Capture the cell that displays the provided text and extract its [x, y] central coordinate. 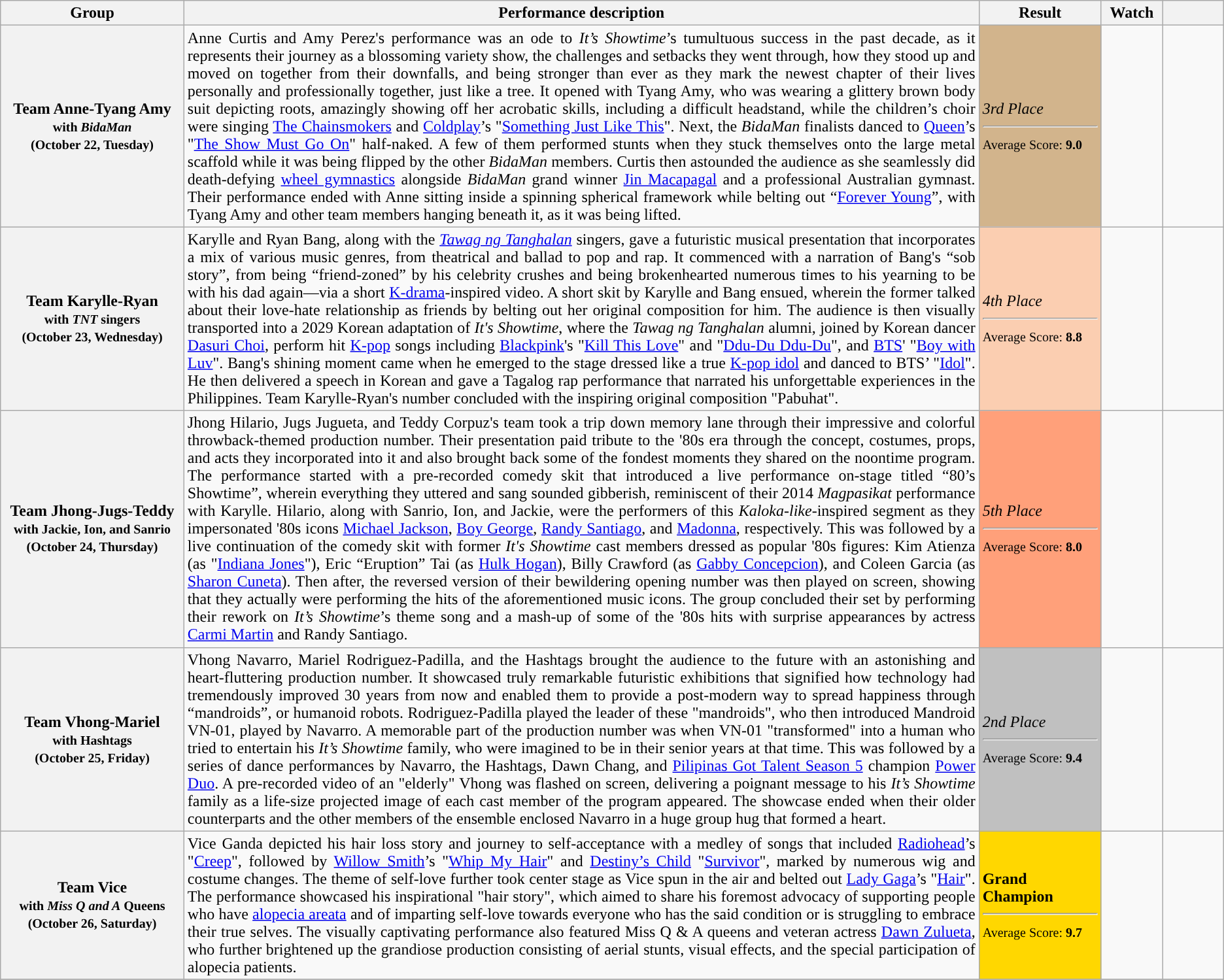
Team Jhong-Jugs-Teddywith Jackie, Ion, and Sanrio(October 24, Thursday) [93, 529]
4th PlaceAverage Score: 8.8 [1040, 319]
2nd PlaceAverage Score: 9.4 [1040, 739]
Team Karylle-Ryanwith TNT singers(October 23, Wednesday) [93, 319]
Grand ChampionAverage Score: 9.7 [1040, 905]
Performance description [581, 13]
3rd PlaceAverage Score: 9.0 [1040, 126]
Result [1040, 13]
Watch [1132, 13]
Team Vhong-Marielwith Hashtags(October 25, Friday) [93, 739]
Team Vicewith Miss Q and A Queens(October 26, Saturday) [93, 905]
Group [93, 13]
Team Anne-Tyang Amywith BidaMan(October 22, Tuesday) [93, 126]
5th PlaceAverage Score: 8.0 [1040, 529]
